From the cell containing the given text, extract its center point as (x, y) coordinate. 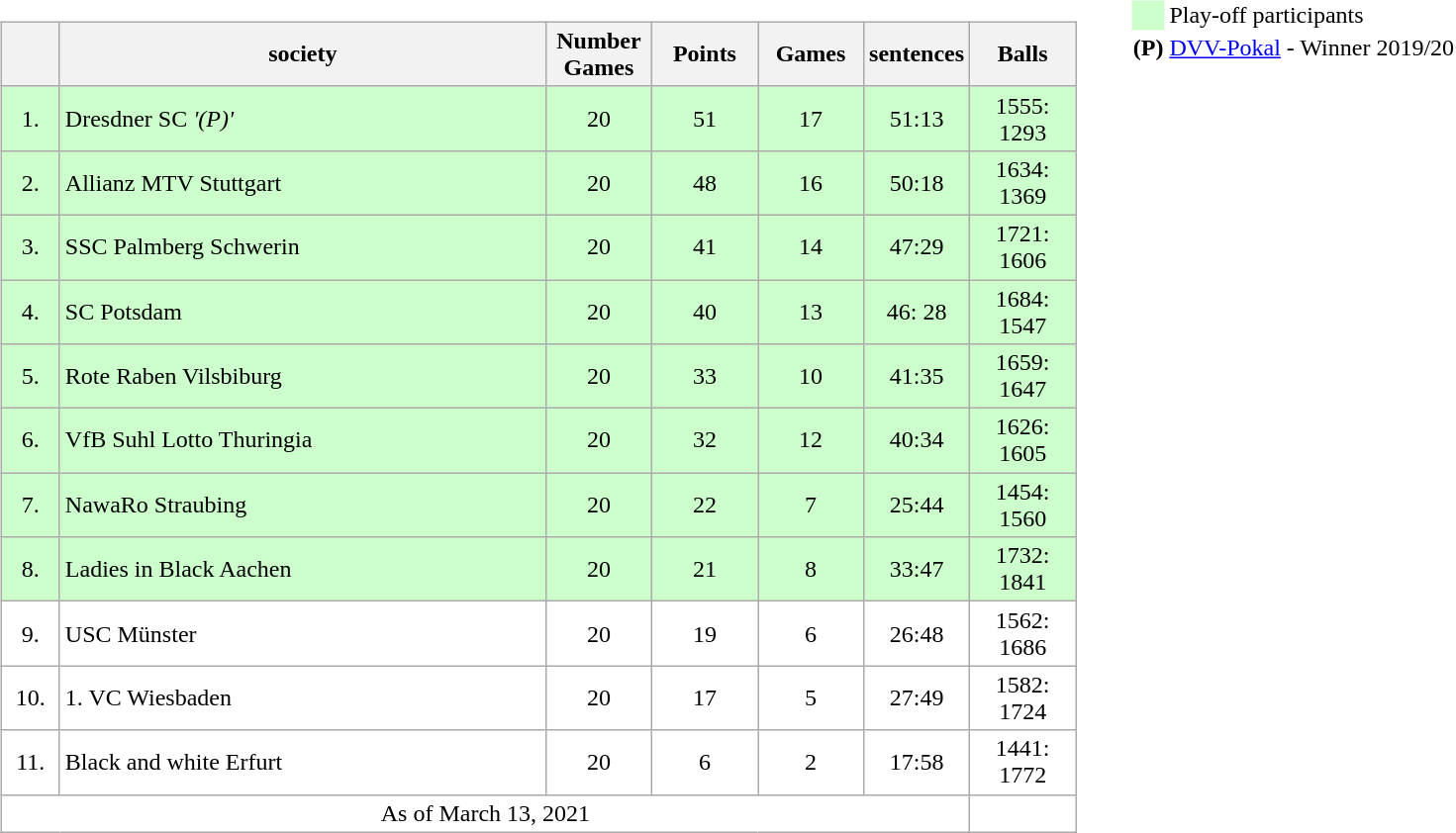
1721: 1606 (1023, 247)
33 (705, 376)
1441: 1772 (1023, 762)
14 (812, 247)
5. (30, 376)
Black and white Erfurt (303, 762)
2 (812, 762)
1684: 1547 (1023, 311)
51 (705, 119)
1582: 1724 (1023, 698)
4. (30, 311)
7 (812, 505)
Dresdner SC '(P)' (303, 119)
1454: 1560 (1023, 505)
12 (812, 441)
5 (812, 698)
40 (705, 311)
33:47 (917, 570)
1. VC Wiesbaden (303, 698)
society (303, 53)
2. (30, 182)
NawaRo Straubing (303, 505)
sentences (917, 53)
1659: 1647 (1023, 376)
1562: 1686 (1023, 633)
13 (812, 311)
41:35 (917, 376)
17:58 (917, 762)
8. (30, 570)
41 (705, 247)
48 (705, 182)
VfB Suhl Lotto Thuringia (303, 441)
22 (705, 505)
32 (705, 441)
3. (30, 247)
(P) (1148, 48)
6. (30, 441)
7. (30, 505)
19 (705, 633)
50:18 (917, 182)
51:13 (917, 119)
Balls (1023, 53)
1732: 1841 (1023, 570)
SC Potsdam (303, 311)
Rote Raben Vilsbiburg (303, 376)
DVV-Pokal - Winner 2019/20 (1312, 48)
1. (30, 119)
SSC Palmberg Schwerin (303, 247)
1626: 1605 (1023, 441)
USC Münster (303, 633)
1634: 1369 (1023, 182)
1555: 1293 (1023, 119)
25:44 (917, 505)
As of March 13, 2021 (485, 813)
Ladies in Black Aachen (303, 570)
Play-off participants (1312, 15)
9. (30, 633)
8 (812, 570)
27:49 (917, 698)
10. (30, 698)
21 (705, 570)
46: 28 (917, 311)
Games (812, 53)
Number Games (598, 53)
47:29 (917, 247)
Allianz MTV Stuttgart (303, 182)
26:48 (917, 633)
11. (30, 762)
40:34 (917, 441)
10 (812, 376)
Points (705, 53)
16 (812, 182)
